Scan for the cell matching the given text and deliver its [x, y] coordinate at center. 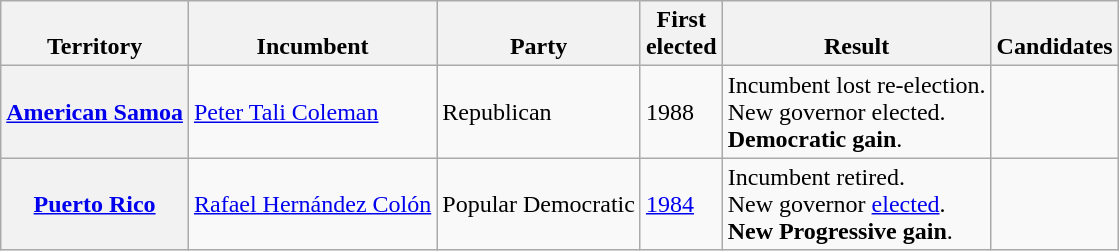
Result [856, 34]
Peter Tali Coleman [312, 112]
Territory [95, 34]
Incumbent lost re-election.New governor elected.Democratic gain. [856, 112]
Rafael Hernández Colón [312, 204]
Incumbent [312, 34]
Firstelected [681, 34]
Incumbent retired.New governor elected.New Progressive gain. [856, 204]
Party [539, 34]
1988 [681, 112]
1984 [681, 204]
Popular Democratic [539, 204]
American Samoa [95, 112]
Candidates [1054, 34]
Republican [539, 112]
Puerto Rico [95, 204]
